Search for the cell housing the specified text and yield its [x, y] center coordinate. 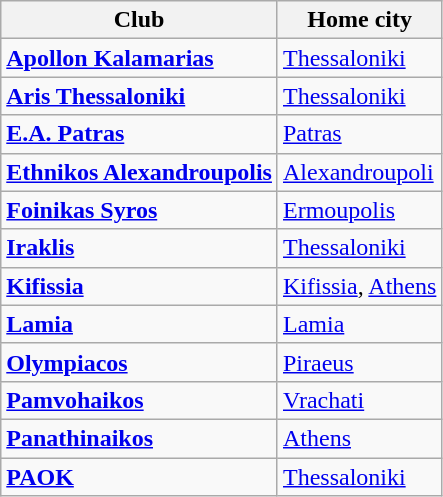
Ethnikos Alexandroupolis [140, 172]
PAOK [140, 477]
E.A. Patras [140, 134]
Alexandroupoli [359, 172]
Patras [359, 134]
Olympiacos [140, 362]
Vrachati [359, 400]
Aris Thessaloniki [140, 96]
Kifissia, Athens [359, 286]
Ermoupolis [359, 210]
Pamvohaikos [140, 400]
Athens [359, 438]
Piraeus [359, 362]
Home city [359, 20]
Kifissia [140, 286]
Iraklis [140, 248]
Foinikas Syros [140, 210]
Apollon Kalamarias [140, 58]
Club [140, 20]
Panathinaikos [140, 438]
